Return [x, y] of the center of cell containing provided text 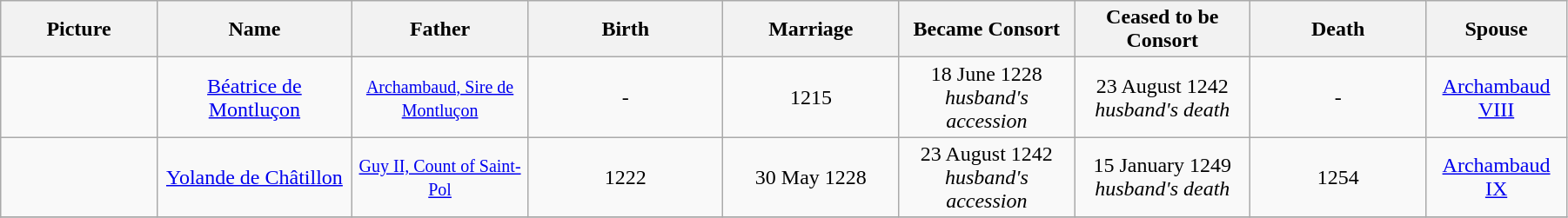
Father [440, 30]
1215 [811, 97]
Yolande de Châtillon [254, 177]
Birth [626, 30]
18 June 1228husband's accession [987, 97]
Spouse [1497, 30]
Ceased to be Consort [1163, 30]
15 January 1249husband's death [1163, 177]
Picture [78, 30]
Name [254, 30]
Archambaud IX [1497, 177]
23 August 1242husband's accession [987, 177]
30 May 1228 [811, 177]
Archambaud VIII [1497, 97]
1222 [626, 177]
Marriage [811, 30]
Béatrice de Montluçon [254, 97]
Death [1338, 30]
1254 [1338, 177]
Became Consort [987, 30]
Archambaud, Sire de Montluçon [440, 97]
23 August 1242husband's death [1163, 97]
Guy II, Count of Saint-Pol [440, 177]
